From the cell containing the given text, extract its center point as [X, Y] coordinate. 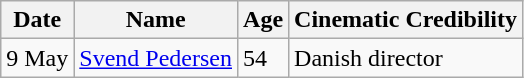
Name [156, 20]
Danish director [406, 58]
Svend Pedersen [156, 58]
Age [264, 20]
Date [38, 20]
9 May [38, 58]
Cinematic Credibility [406, 20]
54 [264, 58]
